Identify which cell holds the provided text, then report its [x, y] central coordinate. 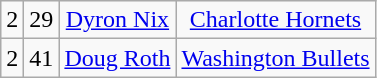
29 [42, 20]
Doug Roth [118, 58]
Dyron Nix [118, 20]
Charlotte Hornets [276, 20]
41 [42, 58]
Washington Bullets [276, 58]
